Provide the (x, y) coordinate of the cell's center where the given text is located.  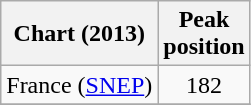
182 (204, 85)
Peakposition (204, 34)
France (SNEP) (80, 85)
Chart (2013) (80, 34)
